Detect which cell encompasses the target text, then output its [x, y] center coordinate. 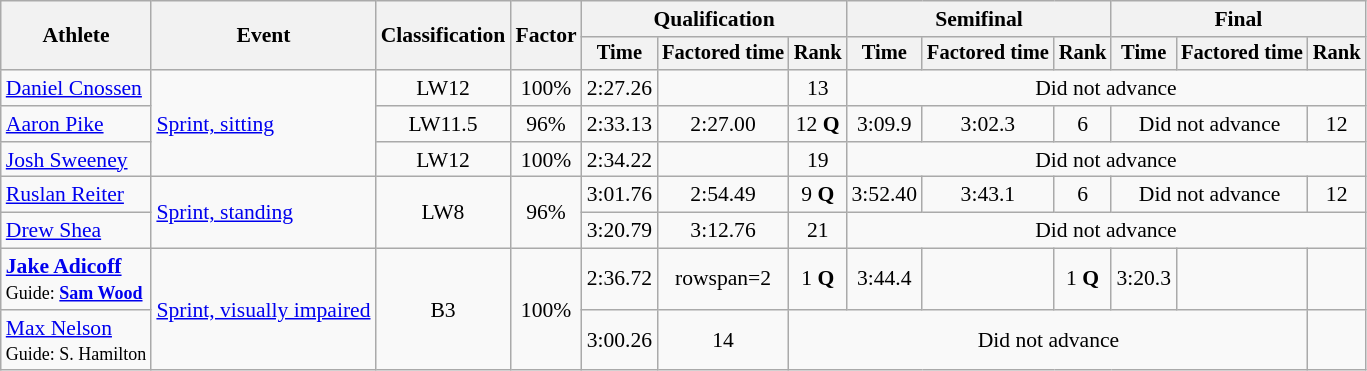
3:12.76 [723, 231]
Max NelsonGuide: S. Hamilton [76, 340]
2:54.49 [723, 195]
B3 [444, 310]
21 [818, 231]
Sprint, visually impaired [263, 310]
Ruslan Reiter [76, 195]
Josh Sweeney [76, 160]
Aaron Pike [76, 124]
Athlete [76, 36]
Final [1238, 19]
3:20.79 [620, 231]
2:36.72 [620, 280]
2:27.00 [723, 124]
3:20.3 [1144, 280]
19 [818, 160]
3:43.1 [988, 195]
3:44.4 [884, 280]
LW11.5 [444, 124]
3:52.40 [884, 195]
Drew Shea [76, 231]
9 Q [818, 195]
Event [263, 36]
rowspan=2 [723, 280]
2:34.22 [620, 160]
3:02.3 [988, 124]
Sprint, sitting [263, 124]
3:00.26 [620, 340]
3:01.76 [620, 195]
13 [818, 88]
Factor [546, 36]
Classification [444, 36]
Semifinal [980, 19]
14 [723, 340]
Sprint, standing [263, 212]
Jake AdicoffGuide: Sam Wood [76, 280]
Qualification [714, 19]
Daniel Cnossen [76, 88]
12 Q [818, 124]
3:09.9 [884, 124]
LW8 [444, 212]
2:33.13 [620, 124]
2:27.26 [620, 88]
